Locate the cell with the specified text and output its [x, y] center coordinate. 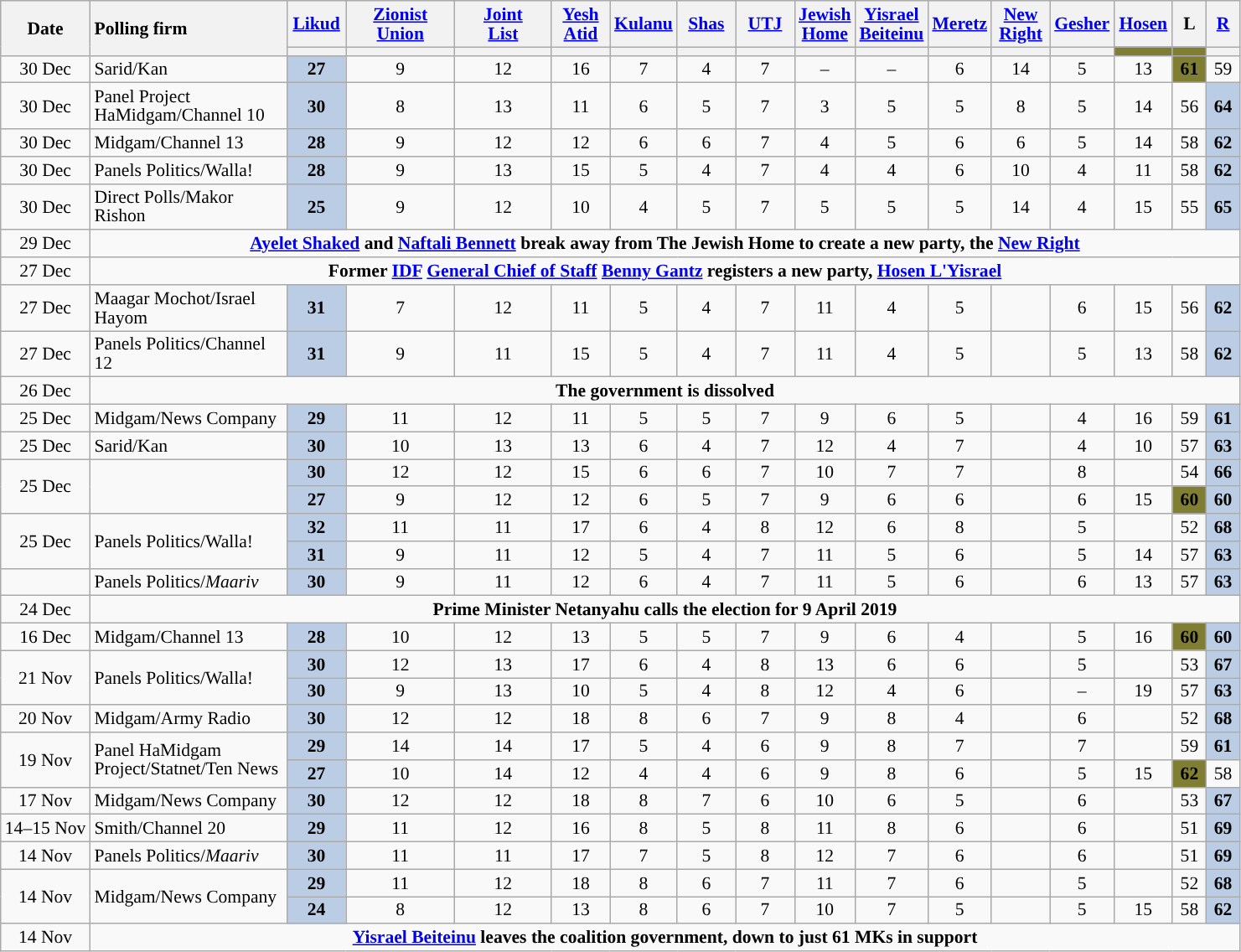
Panels Politics/Channel 12 [188, 354]
Yisrael Beiteinu leaves the coalition government, down to just 61 MKs in support [664, 939]
Polling firm [188, 28]
19 Nov [45, 759]
19 [1143, 692]
The government is dissolved [664, 391]
L [1189, 23]
Meretz [959, 23]
26 Dec [45, 391]
Kulanu [644, 23]
R [1223, 23]
24 [317, 910]
Hosen [1143, 23]
16 Dec [45, 637]
20 Nov [45, 719]
NewRight [1021, 23]
UTJ [765, 23]
32 [317, 528]
24 Dec [45, 610]
64 [1223, 106]
JewishHome [825, 23]
Midgam/Army Radio [188, 719]
21 Nov [45, 677]
3 [825, 106]
29 Dec [45, 245]
Likud [317, 23]
Shas [706, 23]
Date [45, 28]
Panel Project HaMidgam/Channel 10 [188, 106]
Gesher [1082, 23]
14–15 Nov [45, 828]
Former IDF General Chief of Staff Benny Gantz registers a new party, Hosen L'Yisrael [664, 272]
JointList [503, 23]
55 [1189, 206]
54 [1189, 473]
Prime Minister Netanyahu calls the election for 9 April 2019 [664, 610]
Panel HaMidgam Project/Statnet/Ten News [188, 759]
17 Nov [45, 801]
ZionistUnion [401, 23]
Smith/Channel 20 [188, 828]
YeshAtid [581, 23]
YisraelBeiteinu [892, 23]
Maagar Mochot/Israel Hayom [188, 308]
Ayelet Shaked and Naftali Bennett break away from The Jewish Home to create a new party, the New Right [664, 245]
25 [317, 206]
Direct Polls/Makor Rishon [188, 206]
65 [1223, 206]
66 [1223, 473]
